For the text-containing cell, return its midpoint in [X, Y] coordinate format. 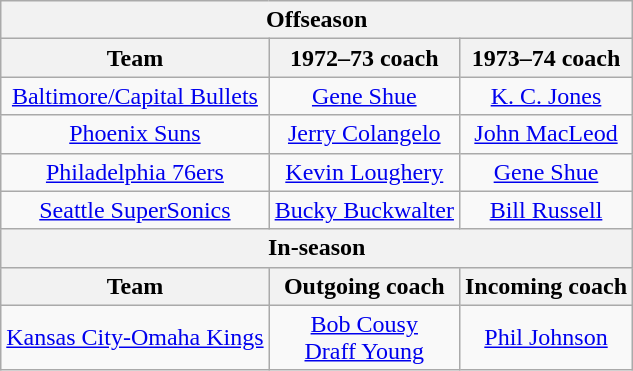
Outgoing coach [364, 286]
Phoenix Suns [135, 134]
Incoming coach [546, 286]
Baltimore/Capital Bullets [135, 96]
Jerry Colangelo [364, 134]
In-season [317, 248]
Offseason [317, 20]
1972–73 coach [364, 58]
Bucky Buckwalter [364, 210]
1973–74 coach [546, 58]
John MacLeod [546, 134]
Phil Johnson [546, 338]
Kansas City-Omaha Kings [135, 338]
Seattle SuperSonics [135, 210]
Kevin Loughery [364, 172]
K. C. Jones [546, 96]
Bob CousyDraff Young [364, 338]
Philadelphia 76ers [135, 172]
Bill Russell [546, 210]
